Pinpoint the cell where the given text exists, returning its [x, y] midpoint coordinate. 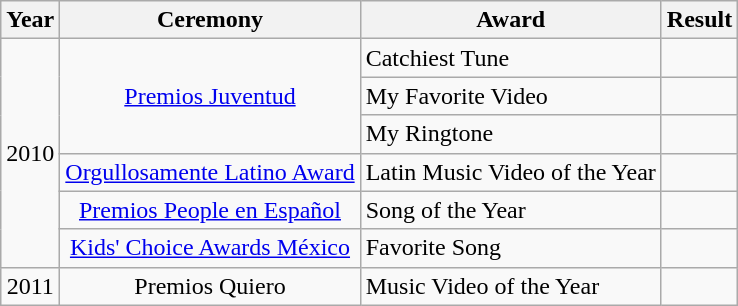
My Ringtone [510, 134]
Award [510, 20]
Year [30, 20]
2011 [30, 286]
Song of the Year [510, 210]
Premios People en Español [210, 210]
Favorite Song [510, 248]
2010 [30, 153]
Latin Music Video of the Year [510, 172]
Orgullosamente Latino Award [210, 172]
Result [699, 20]
Kids' Choice Awards México [210, 248]
My Favorite Video [510, 96]
Music Video of the Year [510, 286]
Premios Juventud [210, 96]
Ceremony [210, 20]
Catchiest Tune [510, 58]
Premios Quiero [210, 286]
